Detect which cell encompasses the target text, then output its (X, Y) center coordinate. 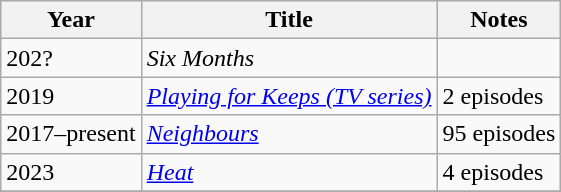
Playing for Keeps (TV series) (289, 96)
Six Months (289, 58)
4 episodes (499, 172)
Neighbours (289, 134)
95 episodes (499, 134)
2 episodes (499, 96)
Heat (289, 172)
202? (71, 58)
2023 (71, 172)
2019 (71, 96)
2017–present (71, 134)
Title (289, 20)
Year (71, 20)
Notes (499, 20)
